Return the (x, y) coordinate for the center point of the cell that contains the specified text.  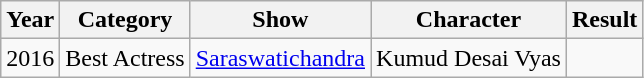
Show (280, 20)
2016 (30, 58)
Character (469, 20)
Saraswatichandra (280, 58)
Category (125, 20)
Best Actress (125, 58)
Kumud Desai Vyas (469, 58)
Year (30, 20)
Result (604, 20)
